Pinpoint the cell where the given text exists, returning its [X, Y] midpoint coordinate. 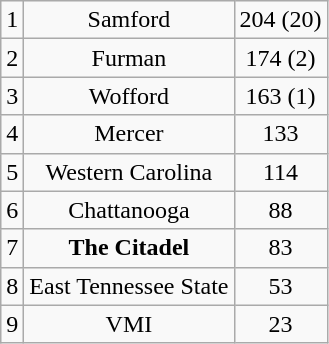
1 [12, 20]
174 (2) [280, 58]
The Citadel [129, 248]
7 [12, 248]
23 [280, 324]
East Tennessee State [129, 286]
8 [12, 286]
53 [280, 286]
114 [280, 172]
163 (1) [280, 96]
Furman [129, 58]
Western Carolina [129, 172]
6 [12, 210]
2 [12, 58]
5 [12, 172]
3 [12, 96]
Samford [129, 20]
133 [280, 134]
204 (20) [280, 20]
VMI [129, 324]
Wofford [129, 96]
Chattanooga [129, 210]
4 [12, 134]
88 [280, 210]
9 [12, 324]
Mercer [129, 134]
83 [280, 248]
